Output the [X, Y] coordinate of the center of the cell containing the given text.  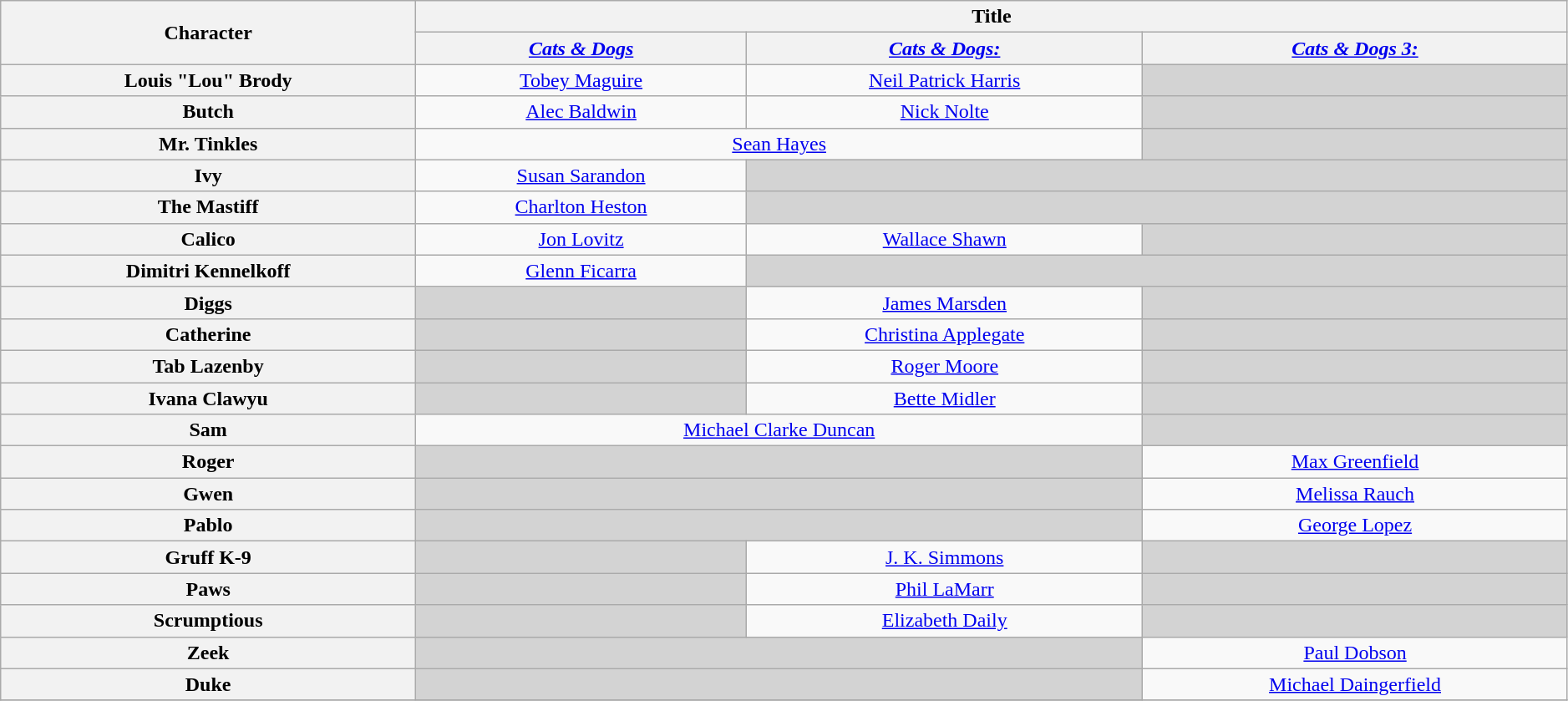
J. K. Simmons [945, 557]
Paul Dobson [1355, 653]
Gruff K-9 [209, 557]
Duke [209, 684]
Elizabeth Daily [945, 621]
Cats & Dogs [581, 48]
Butch [209, 112]
Sam [209, 430]
Gwen [209, 494]
Ivana Clawyu [209, 399]
Michael Daingerfield [1355, 684]
Dimitri Kennelkoff [209, 271]
Max Greenfield [1355, 462]
Jon Lovitz [581, 239]
Mr. Tinkles [209, 144]
Cats & Dogs 3: [1355, 48]
Cats & Dogs: [945, 48]
Scrumptious [209, 621]
Neil Patrick Harris [945, 80]
Michael Clarke Duncan [779, 430]
Tab Lazenby [209, 366]
Sean Hayes [779, 144]
Paws [209, 589]
Melissa Rauch [1355, 494]
Character [209, 33]
Diggs [209, 302]
Catherine [209, 334]
Bette Midler [945, 399]
Charlton Heston [581, 207]
Nick Nolte [945, 112]
Roger [209, 462]
Susan Sarandon [581, 175]
Wallace Shawn [945, 239]
The Mastiff [209, 207]
Ivy [209, 175]
George Lopez [1355, 526]
Zeek [209, 653]
Glenn Ficarra [581, 271]
James Marsden [945, 302]
Roger Moore [945, 366]
Alec Baldwin [581, 112]
Pablo [209, 526]
Calico [209, 239]
Tobey Maguire [581, 80]
Phil LaMarr [945, 589]
Christina Applegate [945, 334]
Title [992, 17]
Louis "Lou" Brody [209, 80]
